Find where the given text appears and provide that cell's center as (x, y) coordinate. 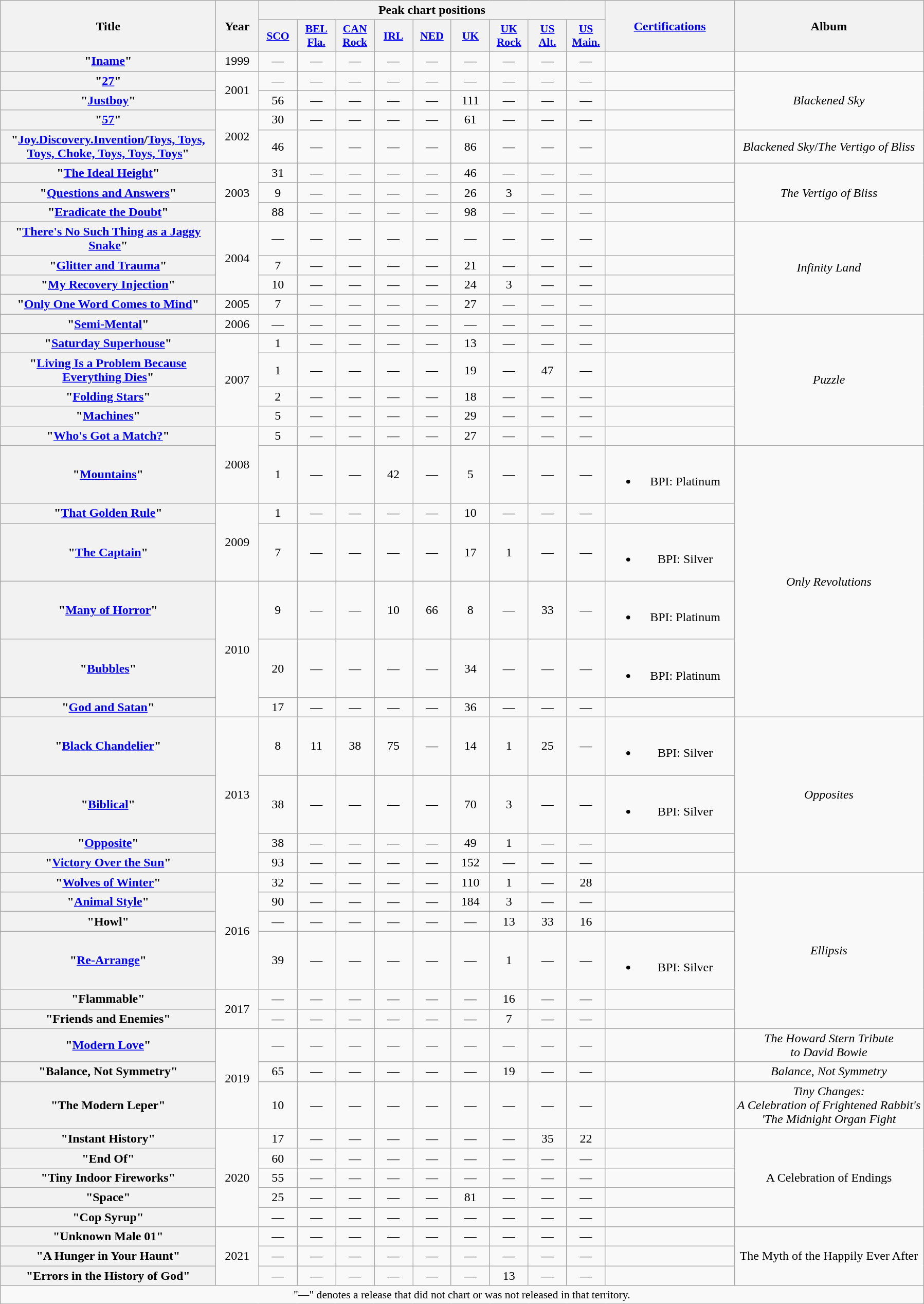
20 (278, 668)
"Instant History" (108, 1138)
21 (470, 265)
"God and Satan" (108, 707)
47 (547, 370)
70 (470, 804)
81 (470, 1197)
"Living Is a Problem BecauseEverything Dies" (108, 370)
55 (278, 1178)
11 (317, 746)
Year (238, 26)
"The Modern Leper" (108, 1105)
111 (470, 100)
Album (829, 26)
49 (470, 843)
Balance, Not Symmetry (829, 1072)
90 (278, 902)
"Joy.Discovery.Invention/Toys, Toys,Toys, Choke, Toys, Toys, Toys" (108, 146)
29 (470, 416)
18 (470, 396)
"Animal Style" (108, 902)
Puzzle (829, 379)
"End Of" (108, 1158)
UK (470, 36)
66 (432, 610)
"Opposite" (108, 843)
"Modern Love" (108, 1045)
2009 (238, 542)
"Iname" (108, 61)
34 (470, 668)
Infinity Land (829, 267)
"Victory Over the Sun" (108, 863)
2010 (238, 649)
93 (278, 863)
Tiny Changes:A Celebration of Frightened Rabbit's'The Midnight Organ Fight (829, 1105)
"Black Chandelier" (108, 746)
2013 (238, 794)
Blackened Sky (829, 100)
"The Ideal Height" (108, 173)
24 (470, 285)
35 (547, 1138)
2021 (238, 1256)
"Biblical" (108, 804)
USMain. (586, 36)
"Balance, Not Symmetry" (108, 1072)
30 (278, 120)
56 (278, 100)
Ellipsis (829, 950)
26 (470, 192)
"27" (108, 81)
"—" denotes a release that did not chart or was not released in that territory. (462, 1295)
"Howl" (108, 921)
88 (278, 212)
"Semi-Mental" (108, 324)
"Only One Word Comes to Mind" (108, 304)
31 (278, 173)
NED (432, 36)
28 (586, 882)
"Eradicate the Doubt" (108, 212)
Title (108, 26)
"Many of Horror" (108, 610)
BELFla. (317, 36)
"57" (108, 120)
"Tiny Indoor Fireworks" (108, 1178)
14 (470, 746)
2004 (238, 258)
"Cop Syrup" (108, 1217)
"Errors in the History of God" (108, 1276)
"The Captain" (108, 552)
1999 (238, 61)
36 (470, 707)
"Space" (108, 1197)
"Who's Got a Match?" (108, 436)
CANRock (355, 36)
Certifications (669, 26)
"Machines" (108, 416)
"There's No Such Thing as a Jaggy Snake" (108, 239)
2020 (238, 1178)
22 (586, 1138)
Peak chart positions (432, 10)
USAlt. (547, 36)
110 (470, 882)
SCO (278, 36)
2017 (238, 1009)
2005 (238, 304)
The Myth of the Happily Ever After (829, 1256)
"Glitter and Trauma" (108, 265)
"Saturday Superhouse" (108, 343)
32 (278, 882)
The Vertigo of Bliss (829, 192)
65 (278, 1072)
61 (470, 120)
"That Golden Rule" (108, 513)
"Flammable" (108, 999)
75 (394, 746)
"Justboy" (108, 100)
"Unknown Male 01" (108, 1237)
2002 (238, 137)
2019 (238, 1079)
Only Revolutions (829, 581)
"My Recovery Injection" (108, 285)
2003 (238, 192)
Blackened Sky/The Vertigo of Bliss (829, 146)
98 (470, 212)
60 (278, 1158)
2007 (238, 379)
A Celebration of Endings (829, 1178)
2008 (238, 465)
2006 (238, 324)
"Friends and Enemies" (108, 1019)
"Mountains" (108, 474)
IRL (394, 36)
UKRock (509, 36)
"Re-Arrange" (108, 961)
42 (394, 474)
Opposites (829, 794)
184 (470, 902)
152 (470, 863)
86 (470, 146)
2 (278, 396)
2016 (238, 931)
"A Hunger in Your Haunt" (108, 1256)
"Wolves of Winter" (108, 882)
"Folding Stars" (108, 396)
The Howard Stern Tributeto David Bowie (829, 1045)
"Bubbles" (108, 668)
"Questions and Answers" (108, 192)
39 (278, 961)
2001 (238, 90)
